Extract the (x, y) coordinate from the center of the cell holding the provided text.  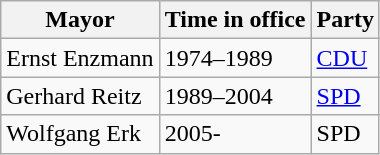
CDU (345, 58)
Gerhard Reitz (80, 96)
1974–1989 (235, 58)
Wolfgang Erk (80, 134)
Ernst Enzmann (80, 58)
1989–2004 (235, 96)
Party (345, 20)
Mayor (80, 20)
2005- (235, 134)
Time in office (235, 20)
